Return the [x, y] coordinate for the center point of the cell that contains the specified text.  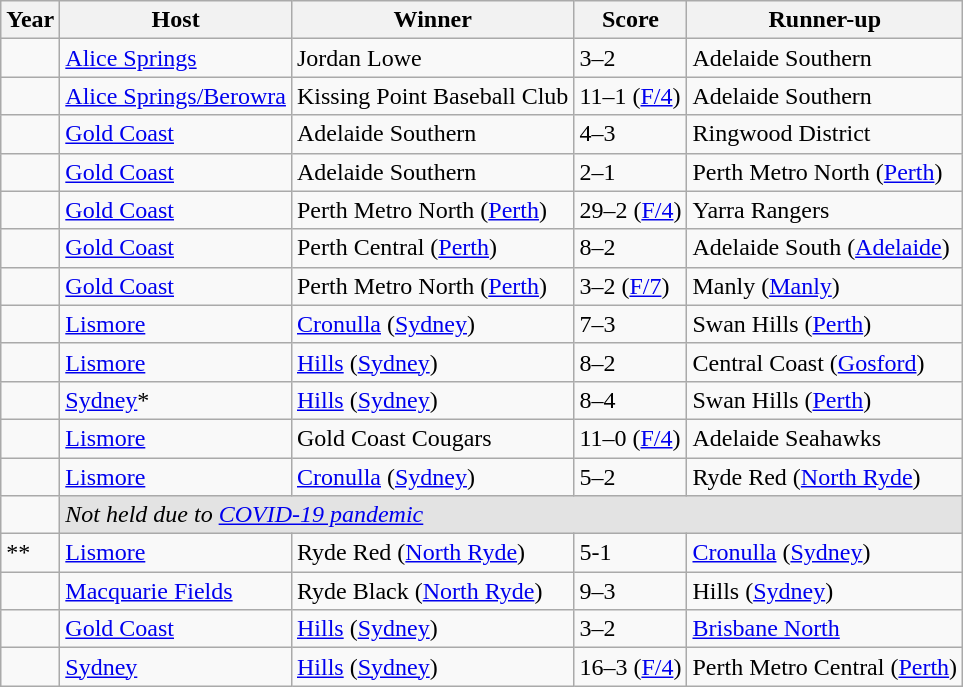
11–0 (F/4) [630, 438]
3–2 (F/7) [630, 286]
5-1 [630, 553]
Macquarie Fields [176, 591]
Runner-up [825, 20]
Adelaide Seahawks [825, 438]
Perth Central (Perth) [432, 248]
4–3 [630, 134]
Gold Coast Cougars [432, 438]
29–2 (F/4) [630, 210]
Perth Metro Central (Perth) [825, 667]
** [30, 553]
Alice Springs/Berowra [176, 96]
11–1 (F/4) [630, 96]
Sydney [176, 667]
5–2 [630, 477]
Yarra Rangers [825, 210]
Kissing Point Baseball Club [432, 96]
Ringwood District [825, 134]
Ryde Black (North Ryde) [432, 591]
Manly (Manly) [825, 286]
8–4 [630, 400]
2–1 [630, 172]
Not held due to COVID-19 pandemic [512, 515]
Central Coast (Gosford) [825, 362]
Year [30, 20]
9–3 [630, 591]
Jordan Lowe [432, 58]
Alice Springs [176, 58]
16–3 (F/4) [630, 667]
Winner [432, 20]
Adelaide South (Adelaide) [825, 248]
Host [176, 20]
Brisbane North [825, 629]
Sydney* [176, 400]
7–3 [630, 324]
Score [630, 20]
